Pinpoint the cell where the given text exists, returning its (x, y) midpoint coordinate. 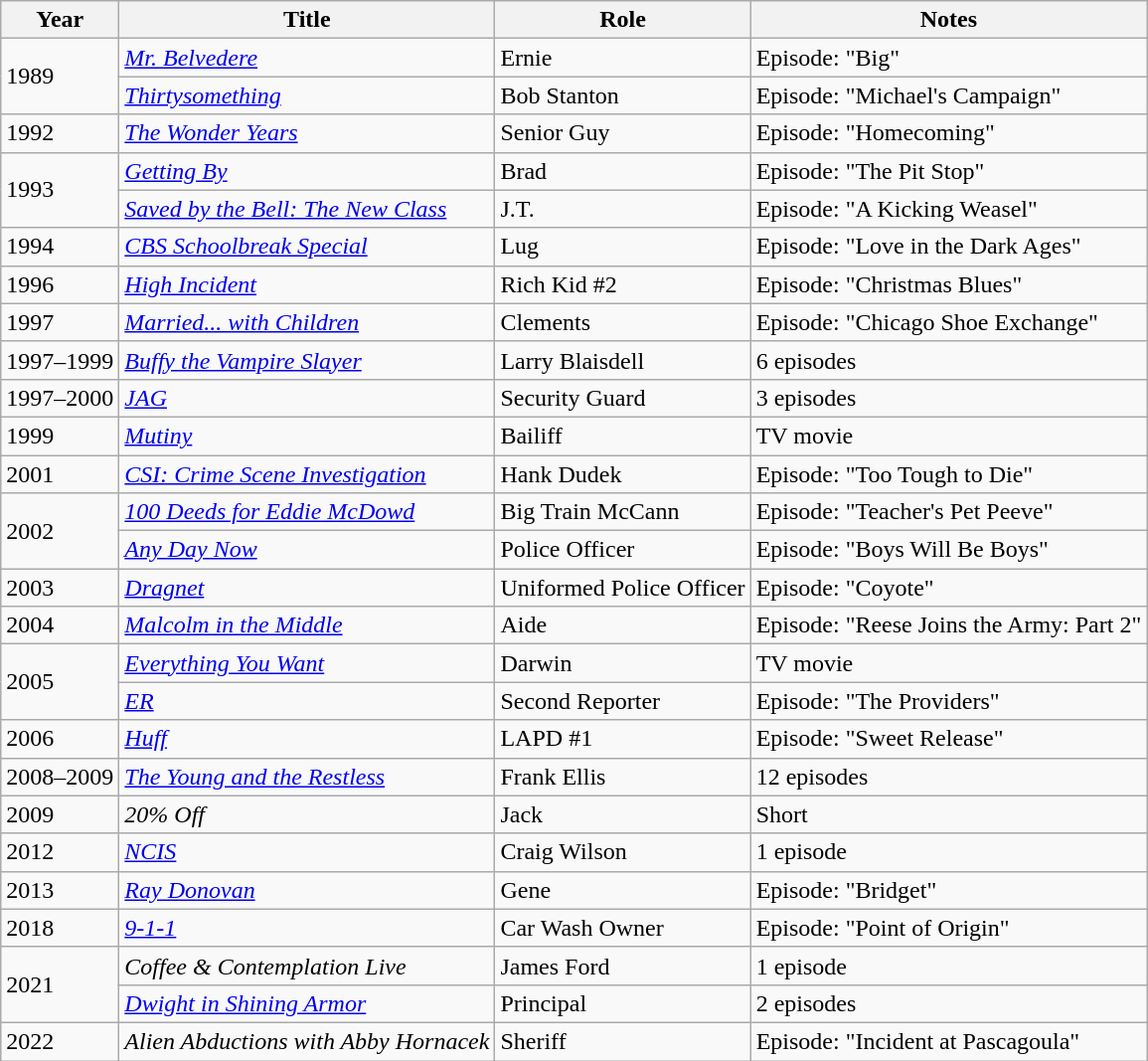
Thirtysomething (307, 95)
Episode: "Big" (948, 58)
Bob Stanton (622, 95)
2 episodes (948, 1003)
Huff (307, 739)
High Incident (307, 284)
Dragnet (307, 588)
2022 (60, 1041)
Car Wash Owner (622, 928)
Episode: "Incident at Pascagoula" (948, 1041)
2006 (60, 739)
1997–1999 (60, 360)
Hank Dudek (622, 474)
Short (948, 814)
Uniformed Police Officer (622, 588)
Security Guard (622, 398)
Episode: "Christmas Blues" (948, 284)
1997 (60, 322)
2013 (60, 890)
2002 (60, 531)
Craig Wilson (622, 852)
Aide (622, 625)
Episode: "Chicago Shoe Exchange" (948, 322)
2021 (60, 984)
Second Reporter (622, 701)
Title (307, 20)
JAG (307, 398)
Bailiff (622, 436)
Episode: "Michael's Campaign" (948, 95)
2001 (60, 474)
Saved by the Bell: The New Class (307, 209)
2012 (60, 852)
Mr. Belvedere (307, 58)
1992 (60, 133)
Ernie (622, 58)
Coffee & Contemplation Live (307, 966)
Darwin (622, 663)
Role (622, 20)
2009 (60, 814)
NCIS (307, 852)
2004 (60, 625)
1997–2000 (60, 398)
Mutiny (307, 436)
ER (307, 701)
100 Deeds for Eddie McDowd (307, 512)
Gene (622, 890)
CSI: Crime Scene Investigation (307, 474)
3 episodes (948, 398)
Episode: "Bridget" (948, 890)
Episode: "Coyote" (948, 588)
Frank Ellis (622, 777)
The Wonder Years (307, 133)
Big Train McCann (622, 512)
Episode: "Homecoming" (948, 133)
Episode: "Sweet Release" (948, 739)
Year (60, 20)
Malcolm in the Middle (307, 625)
Buffy the Vampire Slayer (307, 360)
1999 (60, 436)
J.T. (622, 209)
6 episodes (948, 360)
Lug (622, 247)
Episode: "Too Tough to Die" (948, 474)
Brad (622, 171)
Police Officer (622, 550)
Principal (622, 1003)
Rich Kid #2 (622, 284)
Alien Abductions with Abby Hornacek (307, 1041)
Episode: "The Pit Stop" (948, 171)
2008–2009 (60, 777)
20% Off (307, 814)
LAPD #1 (622, 739)
2018 (60, 928)
Larry Blaisdell (622, 360)
Sheriff (622, 1041)
Episode: "A Kicking Weasel" (948, 209)
1993 (60, 190)
Any Day Now (307, 550)
9-1-1 (307, 928)
1996 (60, 284)
CBS Schoolbreak Special (307, 247)
Episode: "Reese Joins the Army: Part 2" (948, 625)
1989 (60, 77)
Married... with Children (307, 322)
Episode: "Point of Origin" (948, 928)
Episode: "Boys Will Be Boys" (948, 550)
Getting By (307, 171)
Ray Donovan (307, 890)
James Ford (622, 966)
Episode: "The Providers" (948, 701)
Episode: "Teacher's Pet Peeve" (948, 512)
The Young and the Restless (307, 777)
1994 (60, 247)
12 episodes (948, 777)
Clements (622, 322)
Jack (622, 814)
Dwight in Shining Armor (307, 1003)
Senior Guy (622, 133)
2005 (60, 682)
2003 (60, 588)
Episode: "Love in the Dark Ages" (948, 247)
Everything You Want (307, 663)
Notes (948, 20)
